Find where the given text appears and provide that cell's center as [x, y] coordinate. 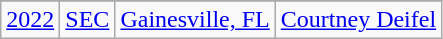
2022 [30, 20]
SEC [88, 20]
Courtney Deifel [358, 20]
Gainesville, FL [195, 20]
